Search for the cell housing the specified text and yield its [x, y] center coordinate. 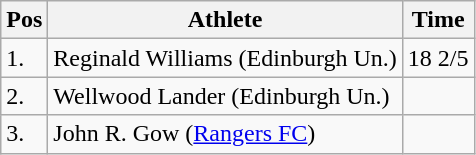
John R. Gow (Rangers FC) [226, 134]
Time [438, 20]
Athlete [226, 20]
3. [24, 134]
18 2/5 [438, 58]
Wellwood Lander (Edinburgh Un.) [226, 96]
1. [24, 58]
Reginald Williams (Edinburgh Un.) [226, 58]
Pos [24, 20]
2. [24, 96]
